Find where the given text appears and provide that cell's center as (x, y) coordinate. 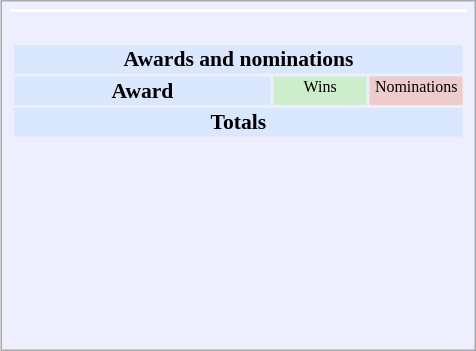
Awards and nominations Award Wins Nominations Totals (239, 172)
Totals (238, 122)
Award (142, 90)
Wins (320, 90)
Nominations (416, 90)
Awards and nominations (238, 59)
